From the cell containing the given text, extract its center point as (x, y) coordinate. 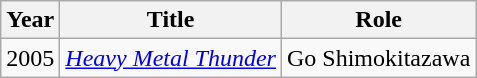
Role (378, 20)
Year (30, 20)
Title (171, 20)
Go Shimokitazawa (378, 58)
2005 (30, 58)
Heavy Metal Thunder (171, 58)
